For the text-containing cell, return its midpoint in [X, Y] coordinate format. 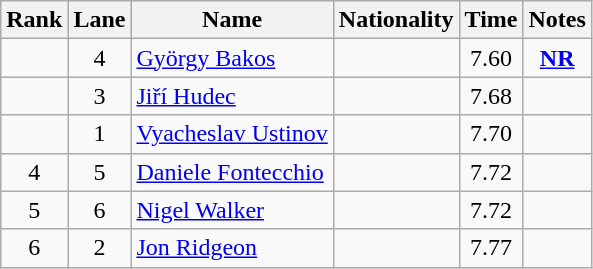
NR [557, 58]
Jon Ridgeon [232, 248]
Jiří Hudec [232, 96]
Name [232, 20]
7.60 [491, 58]
7.68 [491, 96]
2 [100, 248]
Rank [34, 20]
3 [100, 96]
7.70 [491, 134]
Time [491, 20]
7.77 [491, 248]
Nationality [396, 20]
Notes [557, 20]
György Bakos [232, 58]
1 [100, 134]
Daniele Fontecchio [232, 172]
Vyacheslav Ustinov [232, 134]
Nigel Walker [232, 210]
Lane [100, 20]
